Output the [X, Y] coordinate of the center of the cell containing the given text.  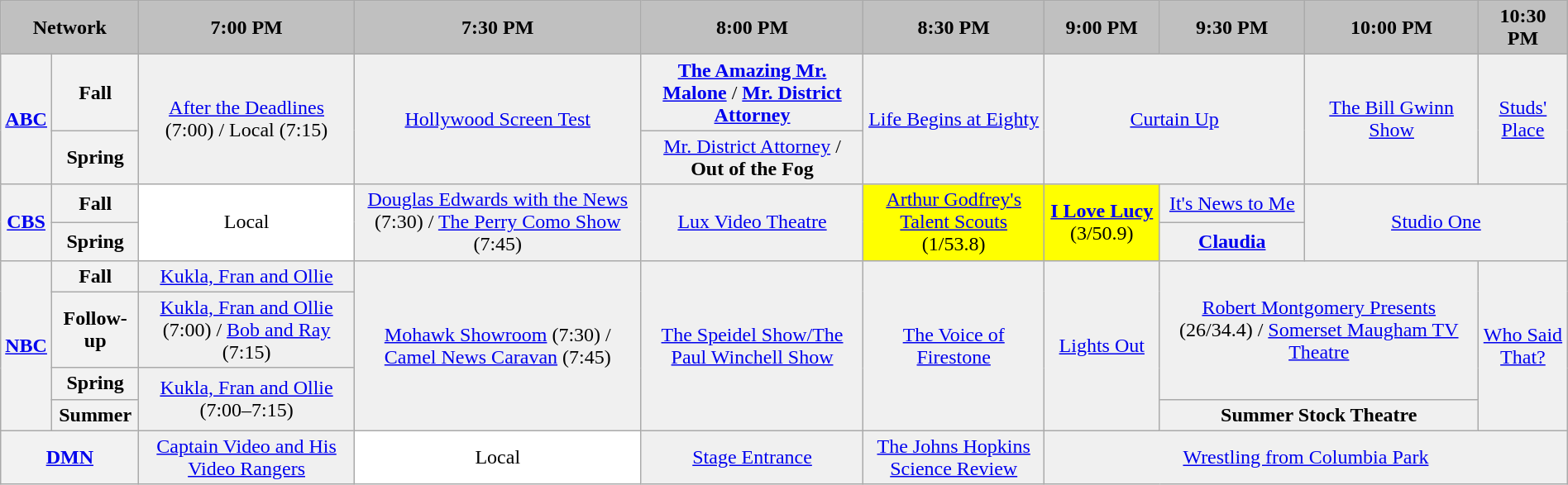
The Bill Gwinn Show [1392, 119]
Wrestling from Columbia Park [1307, 458]
Captain Video and His Video Rangers [246, 458]
Who Said That? [1523, 345]
Kukla, Fran and Ollie [246, 276]
CBS [26, 222]
Robert Montgomery Presents (26/34.4) / Somerset Maugham TV Theatre [1319, 330]
10:00 PM [1392, 28]
10:30 PM [1523, 28]
The Voice of Firestone [954, 345]
8:30 PM [954, 28]
Kukla, Fran and Ollie (7:00–7:15) [246, 399]
ABC [26, 119]
The Speidel Show/The Paul Winchell Show [752, 345]
Claudia [1232, 241]
Lights Out [1102, 345]
9:00 PM [1102, 28]
Summer [94, 415]
7:00 PM [246, 28]
DMN [69, 458]
Hollywood Screen Test [498, 119]
Lux Video Theatre [752, 222]
Studs' Place [1523, 119]
Kukla, Fran and Ollie (7:00) / Bob and Ray (7:15) [246, 330]
Studio One [1437, 222]
Curtain Up [1174, 119]
Stage Entrance [752, 458]
NBC [26, 345]
The Amazing Mr. Malone / Mr. District Attorney [752, 93]
It's News to Me [1232, 203]
Douglas Edwards with the News (7:30) / The Perry Como Show (7:45) [498, 222]
Follow-up [94, 330]
Arthur Godfrey's Talent Scouts (1/53.8) [954, 222]
7:30 PM [498, 28]
I Love Lucy (3/50.9) [1102, 222]
Life Begins at Eighty [954, 119]
8:00 PM [752, 28]
After the Deadlines (7:00) / Local (7:15) [246, 119]
Mr. District Attorney / Out of the Fog [752, 157]
Mohawk Showroom (7:30) / Camel News Caravan (7:45) [498, 345]
The Johns Hopkins Science Review [954, 458]
Summer Stock Theatre [1319, 415]
9:30 PM [1232, 28]
Network [69, 28]
